Return [x, y] of the center of cell containing provided text 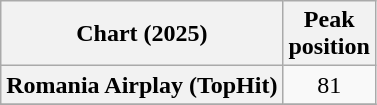
81 [329, 85]
Chart (2025) [142, 34]
Romania Airplay (TopHit) [142, 85]
Peakposition [329, 34]
